Return (X, Y) of the center of cell containing provided text 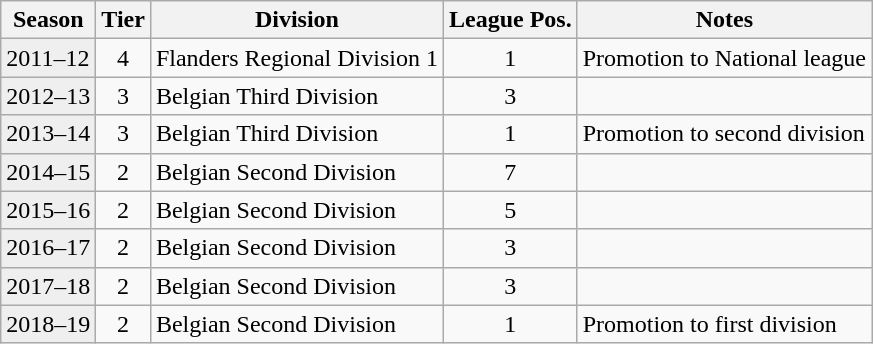
7 (510, 172)
2016–17 (48, 248)
League Pos. (510, 20)
2018–19 (48, 324)
Promotion to first division (724, 324)
2017–18 (48, 286)
4 (124, 58)
Promotion to National league (724, 58)
2014–15 (48, 172)
Promotion to second division (724, 134)
Season (48, 20)
Notes (724, 20)
5 (510, 210)
2013–14 (48, 134)
2015–16 (48, 210)
Flanders Regional Division 1 (296, 58)
2011–12 (48, 58)
Tier (124, 20)
2012–13 (48, 96)
Division (296, 20)
